Identify which cell holds the provided text, then report its [X, Y] central coordinate. 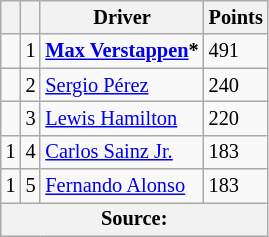
Driver [122, 17]
Points [236, 17]
Carlos Sainz Jr. [122, 152]
4 [31, 152]
2 [31, 85]
Sergio Pérez [122, 85]
240 [236, 85]
Lewis Hamilton [122, 118]
Fernando Alonso [122, 186]
491 [236, 51]
220 [236, 118]
Max Verstappen* [122, 51]
Source: [134, 219]
3 [31, 118]
5 [31, 186]
